Search for the cell housing the specified text and yield its [X, Y] center coordinate. 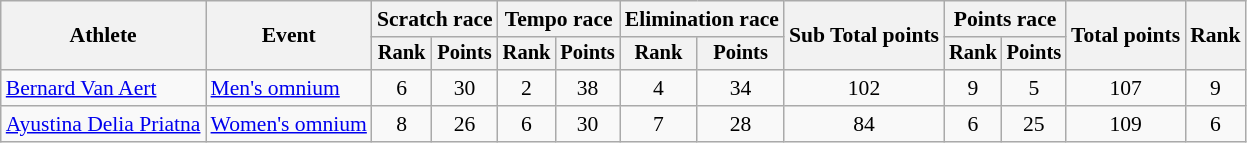
38 [587, 88]
84 [864, 124]
Tempo race [559, 19]
Elimination race [702, 19]
102 [864, 88]
109 [1126, 124]
Ayustina Delia Priatna [104, 124]
Women's omnium [289, 124]
34 [740, 88]
Points race [1005, 19]
Scratch race [435, 19]
28 [740, 124]
8 [402, 124]
5 [1034, 88]
Men's omnium [289, 88]
Athlete [104, 36]
4 [659, 88]
26 [464, 124]
2 [527, 88]
107 [1126, 88]
Sub Total points [864, 36]
7 [659, 124]
Total points [1126, 36]
Event [289, 36]
25 [1034, 124]
Bernard Van Aert [104, 88]
